Find where the given text appears and provide that cell's center as (x, y) coordinate. 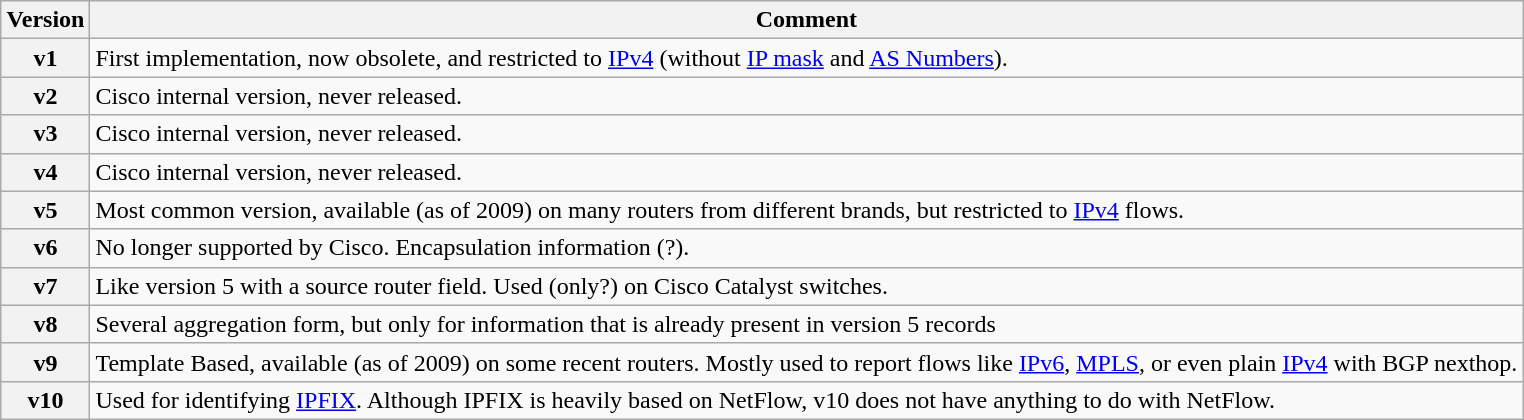
v9 (46, 362)
v8 (46, 324)
No longer supported by Cisco. Encapsulation information (?). (806, 248)
First implementation, now obsolete, and restricted to IPv4 (without IP mask and AS Numbers). (806, 58)
v10 (46, 400)
v3 (46, 134)
v4 (46, 172)
v6 (46, 248)
v2 (46, 96)
Template Based, available (as of 2009) on some recent routers. Mostly used to report flows like IPv6, MPLS, or even plain IPv4 with BGP nexthop. (806, 362)
Like version 5 with a source router field. Used (only?) on Cisco Catalyst switches. (806, 286)
v7 (46, 286)
Several aggregation form, but only for information that is already present in version 5 records (806, 324)
v5 (46, 210)
Version (46, 20)
Most common version, available (as of 2009) on many routers from different brands, but restricted to IPv4 flows. (806, 210)
Used for identifying IPFIX. Although IPFIX is heavily based on NetFlow, v10 does not have anything to do with NetFlow. (806, 400)
v1 (46, 58)
Comment (806, 20)
